Capture the cell that displays the provided text and extract its [X, Y] central coordinate. 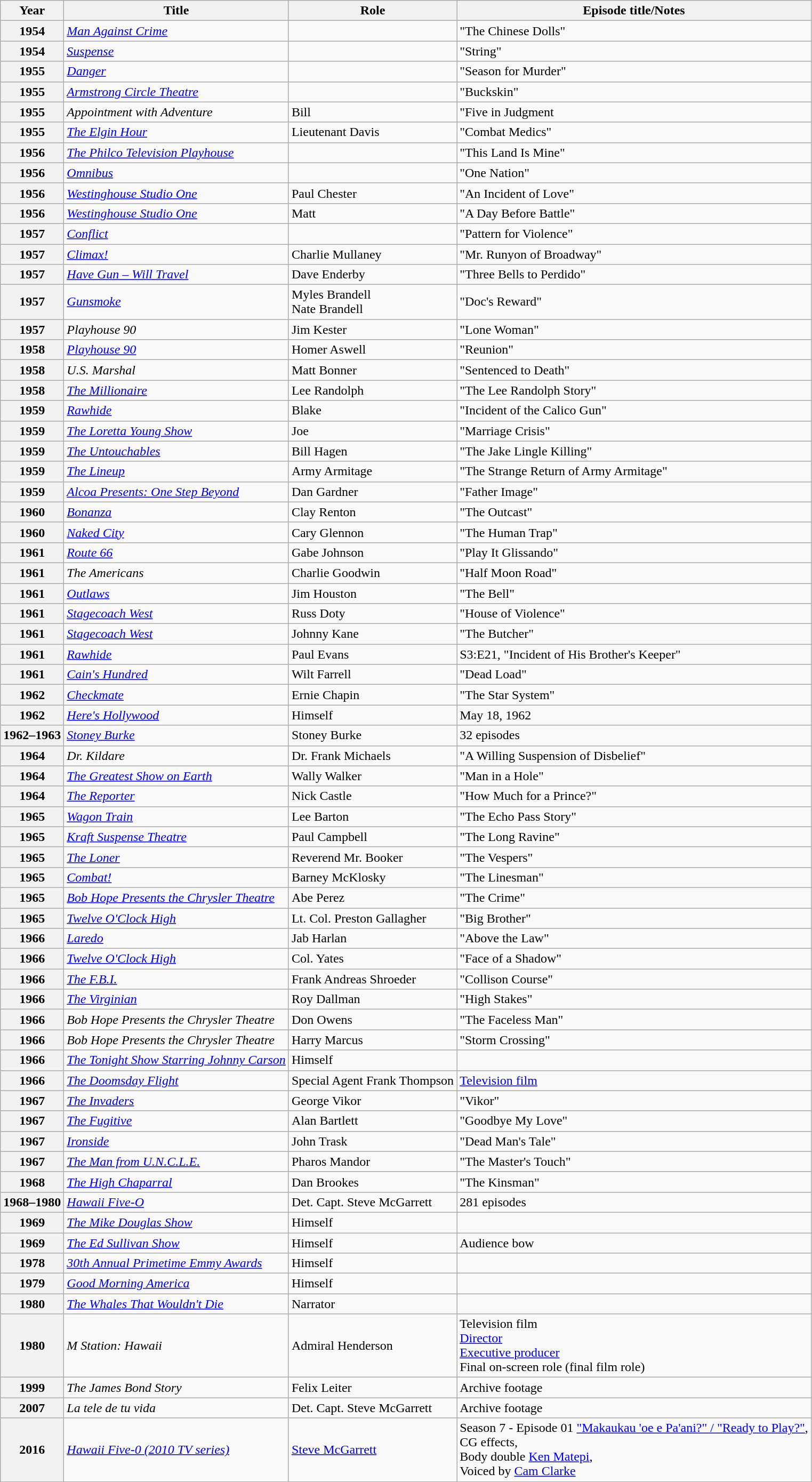
2016 [32, 1449]
"Collison Course" [634, 979]
Armstrong Circle Theatre [176, 92]
"Lone Woman" [634, 330]
"The Kinsman" [634, 1182]
30th Annual Primetime Emmy Awards [176, 1263]
32 episodes [634, 735]
"Face of a Shadow" [634, 959]
Audience bow [634, 1243]
Alan Bartlett [372, 1121]
John Trask [372, 1141]
"Doc's Reward" [634, 302]
The Loner [176, 857]
"Father Image" [634, 492]
Conflict [176, 234]
Bonanza [176, 512]
Kraft Suspense Theatre [176, 837]
Blake [372, 411]
1962–1963 [32, 735]
Man Against Crime [176, 31]
"The Crime" [634, 898]
Cain's Hundred [176, 675]
"Pattern for Violence" [634, 234]
"Marriage Crisis" [634, 431]
"The Echo Pass Story" [634, 816]
Homer Aswell [372, 350]
Lee Randolph [372, 390]
Climax! [176, 254]
La tele de tu vida [176, 1408]
Dr. Frank Michaels [372, 756]
Omnibus [176, 173]
"A Day Before Battle" [634, 213]
"Dead Man's Tale" [634, 1141]
"How Much for a Prince?" [634, 796]
Col. Yates [372, 959]
The Loretta Young Show [176, 431]
Special Agent Frank Thompson [372, 1080]
"House of Violence" [634, 614]
Television film [634, 1080]
M Station: Hawaii [176, 1346]
"Combat Medics" [634, 132]
Charlie Mullaney [372, 254]
"Big Brother" [634, 918]
Title [176, 11]
"Five in Judgment [634, 112]
Episode title/Notes [634, 11]
Wally Walker [372, 776]
Abe Perez [372, 898]
Television filmDirectorExecutive producerFinal on-screen role (final film role) [634, 1346]
"The Lee Randolph Story" [634, 390]
The Virginian [176, 999]
The Greatest Show on Earth [176, 776]
"Half Moon Road" [634, 573]
The Whales That Wouldn't Die [176, 1304]
"The Faceless Man" [634, 1020]
Clay Renton [372, 512]
Year [32, 11]
"Above the Law" [634, 939]
Joe [372, 431]
Russ Doty [372, 614]
Have Gun – Will Travel [176, 275]
The Mike Douglas Show [176, 1222]
"Season for Murder" [634, 71]
"Goodbye My Love" [634, 1121]
Gabe Johnson [372, 552]
The Americans [176, 573]
The Millionaire [176, 390]
Barney McKlosky [372, 877]
Charlie Goodwin [372, 573]
Don Owens [372, 1020]
Route 66 [176, 552]
Season 7 - Episode 01 "Makaukau 'oe e Pa'ani?" / "Ready to Play?", CG effects,Body double Ken Matepi, Voiced by Cam Clarke [634, 1449]
"A Willing Suspension of Disbelief" [634, 756]
"Storm Crossing" [634, 1040]
Hawaii Five-0 (2010 TV series) [176, 1449]
The Doomsday Flight [176, 1080]
Cary Glennon [372, 532]
U.S. Marshal [176, 370]
The Elgin Hour [176, 132]
The Philco Television Playhouse [176, 153]
"The Chinese Dolls" [634, 31]
"Dead Load" [634, 675]
"The Strange Return of Army Armitage" [634, 471]
Jim Kester [372, 330]
Matt [372, 213]
"Reunion" [634, 350]
Lee Barton [372, 816]
"The Outcast" [634, 512]
Ironside [176, 1141]
The Tonight Show Starring Johnny Carson [176, 1060]
The Reporter [176, 796]
Paul Chester [372, 193]
Myles BrandellNate Brandell [372, 302]
2007 [32, 1408]
"Vikor" [634, 1101]
Outlaws [176, 594]
Jim Houston [372, 594]
Nick Castle [372, 796]
"The Jake Lingle Killing" [634, 451]
Dan Gardner [372, 492]
1978 [32, 1263]
Role [372, 11]
Reverend Mr. Booker [372, 857]
"The Linesman" [634, 877]
"Incident of the Calico Gun" [634, 411]
Good Morning America [176, 1284]
Ernie Chapin [372, 695]
"An Incident of Love" [634, 193]
Wagon Train [176, 816]
The High Chaparral [176, 1182]
Suspense [176, 51]
Roy Dallman [372, 999]
"String" [634, 51]
281 episodes [634, 1202]
Bill Hagen [372, 451]
Bill [372, 112]
The Invaders [176, 1101]
The Man from U.N.C.L.E. [176, 1161]
"This Land Is Mine" [634, 153]
Dr. Kildare [176, 756]
1968–1980 [32, 1202]
George Vikor [372, 1101]
Here's Hollywood [176, 715]
Laredo [176, 939]
Appointment with Adventure [176, 112]
Combat! [176, 877]
Matt Bonner [372, 370]
Naked City [176, 532]
Felix Leiter [372, 1388]
Steve McGarrett [372, 1449]
"The Long Ravine" [634, 837]
"Sentenced to Death" [634, 370]
"The Master's Touch" [634, 1161]
May 18, 1962 [634, 715]
1999 [32, 1388]
Hawaii Five-O [176, 1202]
Dave Enderby [372, 275]
Alcoa Presents: One Step Beyond [176, 492]
"The Butcher" [634, 634]
Lieutenant Davis [372, 132]
Paul Campbell [372, 837]
Johnny Kane [372, 634]
Dan Brookes [372, 1182]
"One Nation" [634, 173]
Danger [176, 71]
"The Vespers" [634, 857]
"Three Bells to Perdido" [634, 275]
1968 [32, 1182]
Harry Marcus [372, 1040]
Lt. Col. Preston Gallagher [372, 918]
"High Stakes" [634, 999]
Narrator [372, 1304]
Paul Evans [372, 654]
Jab Harlan [372, 939]
The James Bond Story [176, 1388]
The Lineup [176, 471]
The Untouchables [176, 451]
1979 [32, 1284]
Pharos Mandor [372, 1161]
Army Armitage [372, 471]
Wilt Farrell [372, 675]
Frank Andreas Shroeder [372, 979]
"Buckskin" [634, 92]
S3:E21, "Incident of His Brother's Keeper" [634, 654]
Admiral Henderson [372, 1346]
Gunsmoke [176, 302]
The Fugitive [176, 1121]
The Ed Sullivan Show [176, 1243]
"Mr. Runyon of Broadway" [634, 254]
"The Bell" [634, 594]
"The Human Trap" [634, 532]
"Play It Glissando" [634, 552]
The F.B.I. [176, 979]
"The Star System" [634, 695]
"Man in a Hole" [634, 776]
Checkmate [176, 695]
